Find where the given text appears and provide that cell's center as (X, Y) coordinate. 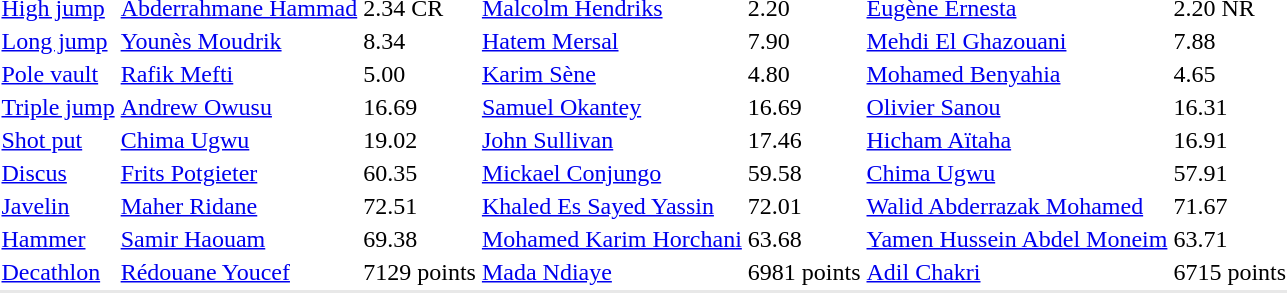
72.01 (804, 206)
Shot put (58, 140)
7.90 (804, 41)
Triple jump (58, 107)
5.00 (420, 74)
Rédouane Youcef (239, 272)
Mohamed Karim Horchani (612, 239)
63.68 (804, 239)
Frits Potgieter (239, 173)
Samir Haouam (239, 239)
19.02 (420, 140)
Rafik Mefti (239, 74)
Hicham Aïtaha (1017, 140)
7129 points (420, 272)
60.35 (420, 173)
Karim Sène (612, 74)
John Sullivan (612, 140)
59.58 (804, 173)
Olivier Sanou (1017, 107)
Long jump (58, 41)
Younès Moudrik (239, 41)
69.38 (420, 239)
Pole vault (58, 74)
Adil Chakri (1017, 272)
6981 points (804, 272)
Yamen Hussein Abdel Moneim (1017, 239)
Hatem Mersal (612, 41)
Mickael Conjungo (612, 173)
8.34 (420, 41)
Mada Ndiaye (612, 272)
Walid Abderrazak Mohamed (1017, 206)
Mohamed Benyahia (1017, 74)
Khaled Es Sayed Yassin (612, 206)
72.51 (420, 206)
4.80 (804, 74)
17.46 (804, 140)
Hammer (58, 239)
Maher Ridane (239, 206)
Decathlon (58, 272)
Andrew Owusu (239, 107)
Javelin (58, 206)
Discus (58, 173)
Samuel Okantey (612, 107)
Mehdi El Ghazouani (1017, 41)
